Extract the (x, y) coordinate from the center of the cell holding the provided text.  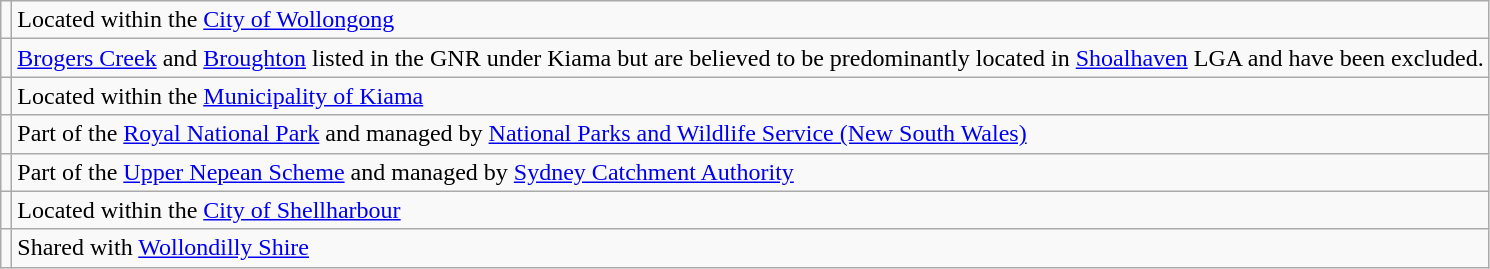
Brogers Creek and Broughton listed in the GNR under Kiama but are believed to be predominantly located in Shoalhaven LGA and have been excluded. (750, 58)
Part of the Upper Nepean Scheme and managed by Sydney Catchment Authority (750, 172)
Shared with Wollondilly Shire (750, 248)
Located within the Municipality of Kiama (750, 96)
Part of the Royal National Park and managed by National Parks and Wildlife Service (New South Wales) (750, 134)
Located within the City of Wollongong (750, 20)
Located within the City of Shellharbour (750, 210)
